Identify which cell holds the provided text, then report its (X, Y) central coordinate. 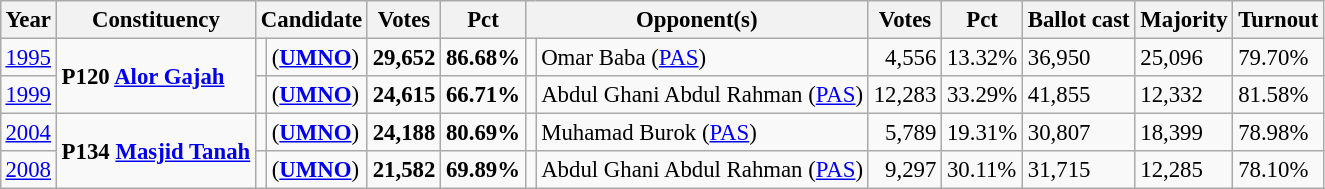
1999 (28, 95)
P120 Alor Gajah (156, 76)
21,582 (404, 170)
Opponent(s) (696, 20)
1995 (28, 57)
13.32% (982, 57)
25,096 (1184, 57)
12,332 (1184, 95)
81.58% (1278, 95)
36,950 (1078, 57)
Constituency (156, 20)
78.98% (1278, 133)
P134 Masjid Tanah (156, 152)
79.70% (1278, 57)
Year (28, 20)
30.11% (982, 170)
31,715 (1078, 170)
78.10% (1278, 170)
30,807 (1078, 133)
Candidate (312, 20)
Turnout (1278, 20)
Omar Baba (PAS) (702, 57)
80.69% (484, 133)
2004 (28, 133)
86.68% (484, 57)
41,855 (1078, 95)
69.89% (484, 170)
18,399 (1184, 133)
2008 (28, 170)
5,789 (904, 133)
33.29% (982, 95)
12,283 (904, 95)
9,297 (904, 170)
29,652 (404, 57)
4,556 (904, 57)
66.71% (484, 95)
Ballot cast (1078, 20)
19.31% (982, 133)
Majority (1184, 20)
Muhamad Burok (PAS) (702, 133)
12,285 (1184, 170)
24,615 (404, 95)
24,188 (404, 133)
